Return (x, y) of the center of cell containing provided text 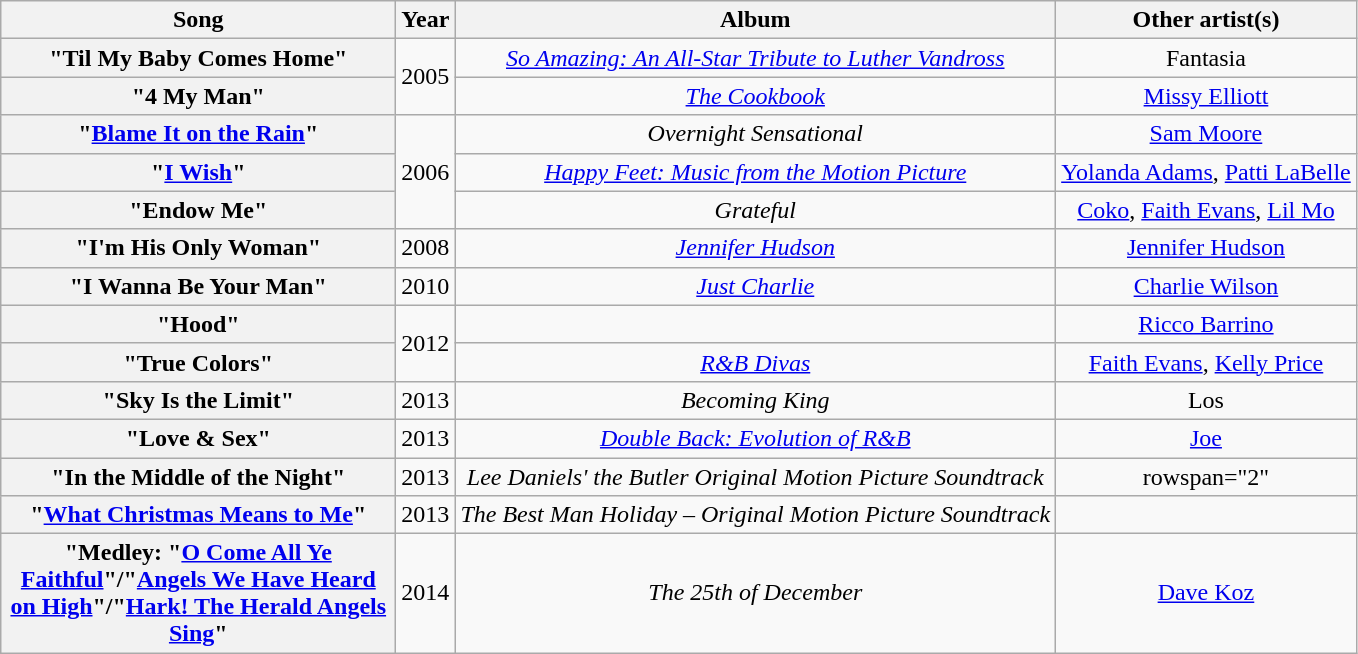
R&B Divas (756, 362)
Happy Feet: Music from the Motion Picture (756, 172)
"Til My Baby Comes Home" (198, 58)
So Amazing: An All-Star Tribute to Luther Vandross (756, 58)
"I Wanna Be Your Man" (198, 286)
2006 (426, 172)
2010 (426, 286)
Overnight Sensational (756, 134)
Album (756, 20)
2008 (426, 248)
"Sky Is the Limit" (198, 400)
Song (198, 20)
Yolanda Adams, Patti LaBelle (1206, 172)
Ricco Barrino (1206, 324)
Double Back: Evolution of R&B (756, 438)
The 25th of December (756, 594)
2014 (426, 594)
"Medley: "O Come All Ye Faithful"/"Angels We Have Heard on High"/"Hark! The Herald Angels Sing" (198, 594)
"I'm His Only Woman" (198, 248)
2005 (426, 77)
"True Colors" (198, 362)
"4 My Man" (198, 96)
rowspan="2" (1206, 477)
Other artist(s) (1206, 20)
Grateful (756, 210)
"Endow Me" (198, 210)
Joe (1206, 438)
Dave Koz (1206, 594)
"Hood" (198, 324)
Just Charlie (756, 286)
Charlie Wilson (1206, 286)
2012 (426, 343)
"I Wish" (198, 172)
Year (426, 20)
Coko, Faith Evans, Lil Mo (1206, 210)
Missy Elliott (1206, 96)
"What Christmas Means to Me" (198, 515)
The Cookbook (756, 96)
"Love & Sex" (198, 438)
Becoming King (756, 400)
Los (1206, 400)
The Best Man Holiday – Original Motion Picture Soundtrack (756, 515)
Sam Moore (1206, 134)
Lee Daniels' the Butler Original Motion Picture Soundtrack (756, 477)
Faith Evans, Kelly Price (1206, 362)
"Blame It on the Rain" (198, 134)
"In the Middle of the Night" (198, 477)
Fantasia (1206, 58)
